Extract the (x, y) coordinate from the center of the cell holding the provided text.  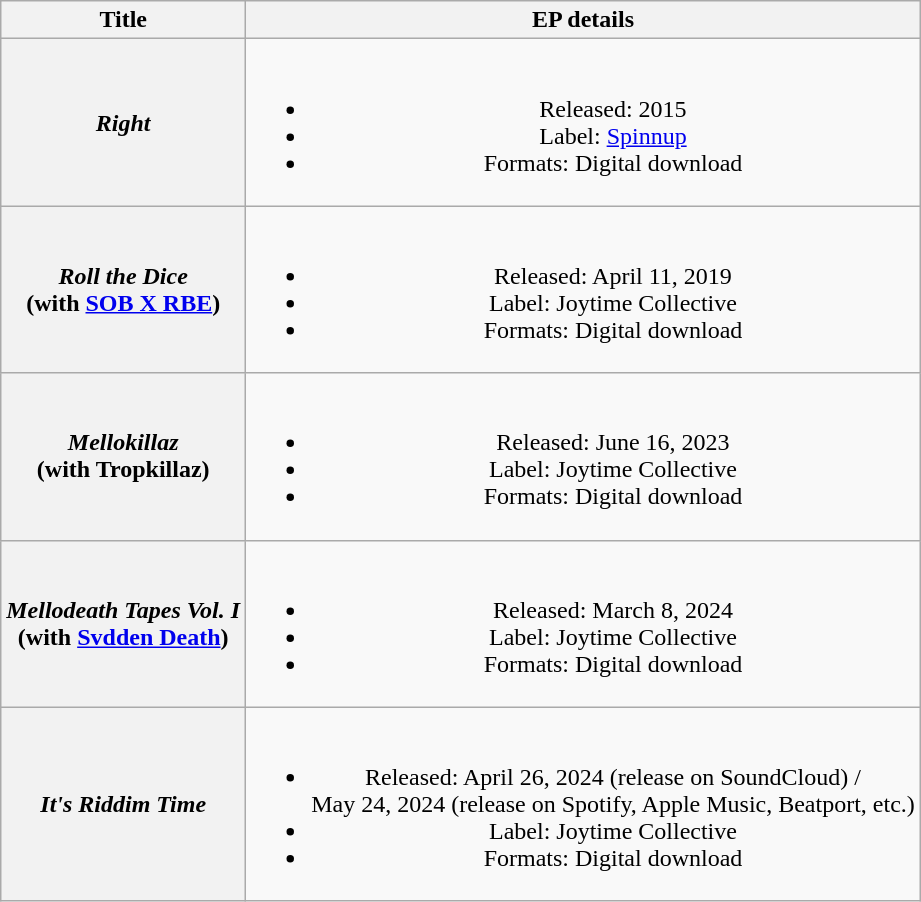
It's Riddim Time (124, 804)
Released: April 11, 2019Label: Joytime CollectiveFormats: Digital download (584, 290)
EP details (584, 20)
Mellokillaz(with Tropkillaz) (124, 456)
Released: March 8, 2024Label: Joytime CollectiveFormats: Digital download (584, 624)
Title (124, 20)
Right (124, 122)
Released: June 16, 2023Label: Joytime CollectiveFormats: Digital download (584, 456)
Released: 2015Label: SpinnupFormats: Digital download (584, 122)
Roll the Dice(with SOB X RBE) (124, 290)
Mellodeath Tapes Vol. I(with Svdden Death) (124, 624)
